Locate the cell with the specified text and output its (X, Y) center coordinate. 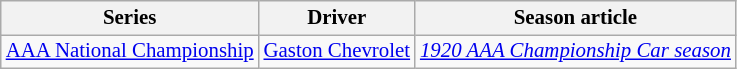
AAA National Championship (130, 51)
Driver (337, 18)
1920 AAA Championship Car season (576, 51)
Season article (576, 18)
Gaston Chevrolet (337, 51)
Series (130, 18)
